Detect which cell encompasses the target text, then output its [x, y] center coordinate. 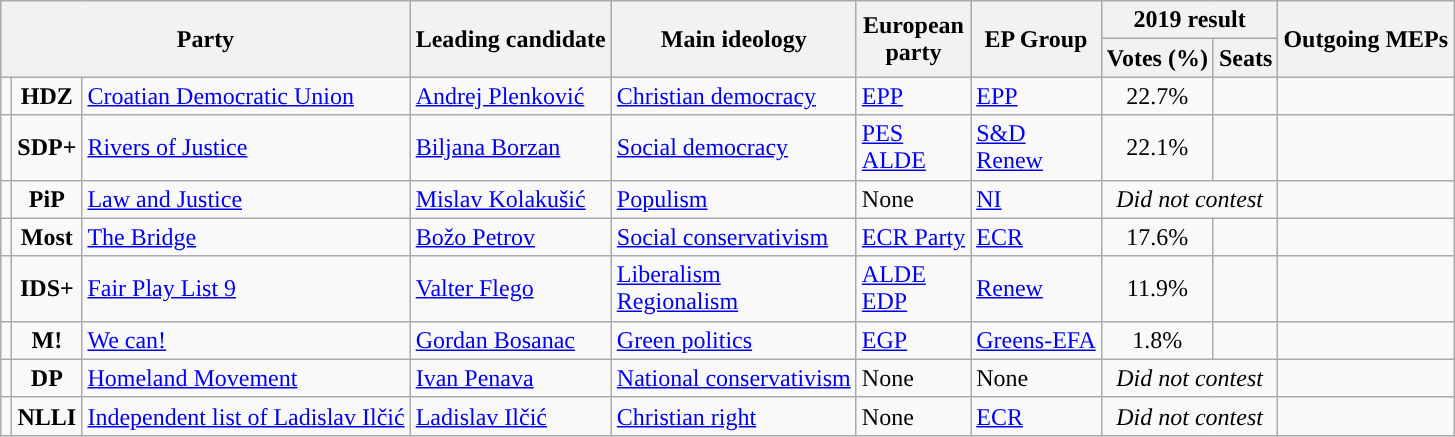
We can! [246, 340]
Homeland Movement [246, 378]
LiberalismRegionalism [734, 288]
Populism [734, 199]
Party [206, 39]
M! [47, 340]
Fair Play List 9 [246, 288]
HDZ [47, 96]
Social democracy [734, 148]
Greens-EFA [1036, 340]
Rivers of Justice [246, 148]
EGP [913, 340]
Main ideology [734, 39]
Valter Flego [510, 288]
Mislav Kolakušić [510, 199]
Leading candidate [510, 39]
IDS+ [47, 288]
2019 result [1190, 20]
Biljana Borzan [510, 148]
PESALDE [913, 148]
Ladislav Ilčić [510, 416]
NLLI [47, 416]
Christian right [734, 416]
National conservativism [734, 378]
Christian democracy [734, 96]
22.7% [1157, 96]
Law and Justice [246, 199]
The Bridge [246, 237]
Europeanparty [913, 39]
Seats [1245, 58]
Votes (%) [1157, 58]
Ivan Penava [510, 378]
17.6% [1157, 237]
EP Group [1036, 39]
Green politics [734, 340]
S&DRenew [1036, 148]
SDP+ [47, 148]
Andrej Plenković [510, 96]
ALDEEDP [913, 288]
ECR Party [913, 237]
Most [47, 237]
Gordan Bosanac [510, 340]
NI [1036, 199]
Outgoing MEPs [1366, 39]
Croatian Democratic Union [246, 96]
Social conservativism [734, 237]
Renew [1036, 288]
22.1% [1157, 148]
Independent list of Ladislav Ilčić [246, 416]
Božo Petrov [510, 237]
1.8% [1157, 340]
11.9% [1157, 288]
DP [47, 378]
PiP [47, 199]
